Determine the (x, y) coordinate at the center of the cell enclosing the given text.  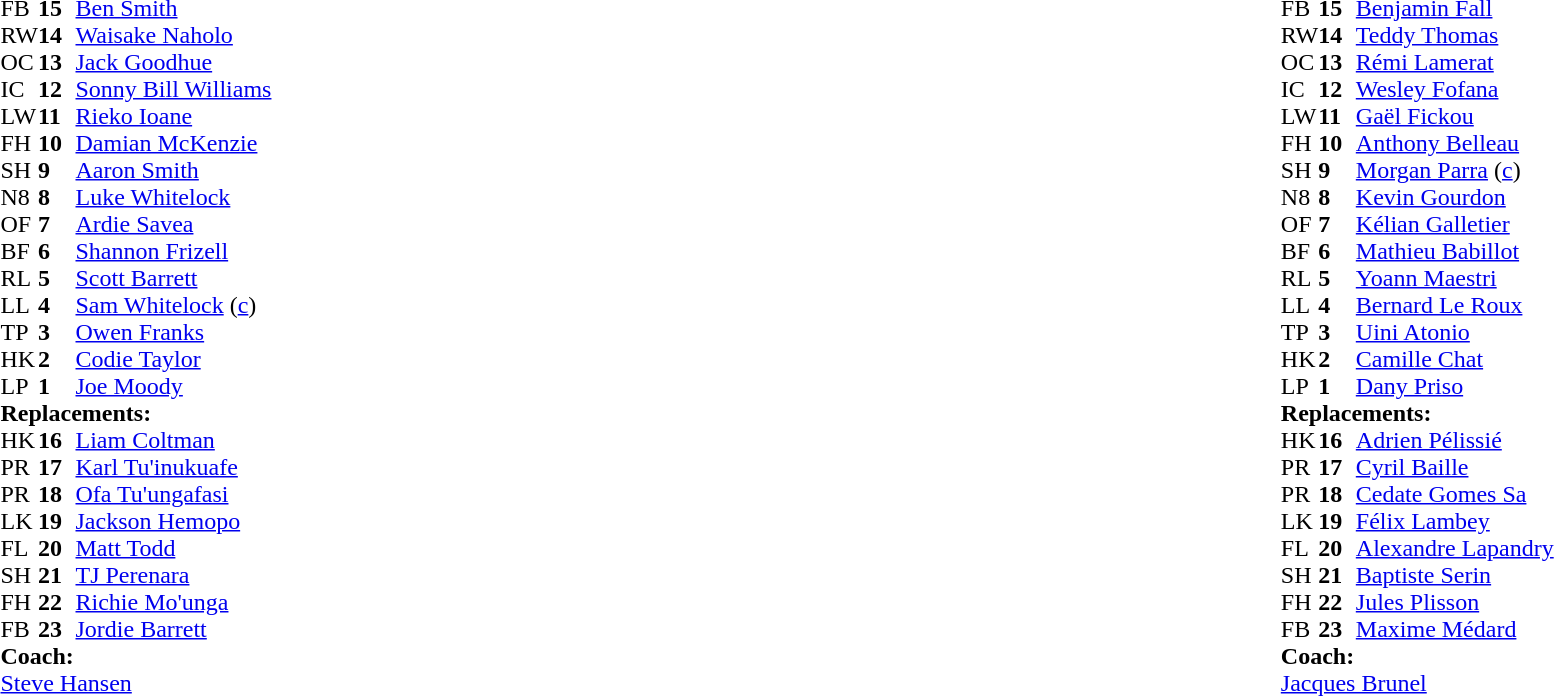
Codie Taylor (174, 360)
Shannon Frizell (174, 252)
Waisake Naholo (174, 36)
Ofa Tu'ungafasi (174, 494)
Joe Moody (174, 386)
Baptiste Serin (1455, 576)
Owen Franks (174, 332)
Rémi Lamerat (1455, 62)
Rieko Ioane (174, 116)
Scott Barrett (174, 278)
Morgan Parra (c) (1455, 170)
Jules Plisson (1455, 602)
Teddy Thomas (1455, 36)
Jordie Barrett (174, 630)
Aaron Smith (174, 170)
Maxime Médard (1455, 630)
Dany Priso (1455, 386)
Matt Todd (174, 548)
Anthony Belleau (1455, 144)
Félix Lambey (1455, 522)
Uini Atonio (1455, 332)
Cedate Gomes Sa (1455, 494)
Kélian Galletier (1455, 224)
Karl Tu'inukuafe (174, 468)
Sam Whitelock (c) (174, 306)
Sonny Bill Williams (174, 90)
Camille Chat (1455, 360)
Richie Mo'unga (174, 602)
Damian McKenzie (174, 144)
Liam Coltman (174, 440)
Kevin Gourdon (1455, 198)
Ardie Savea (174, 224)
Luke Whitelock (174, 198)
Yoann Maestri (1455, 278)
Cyril Baille (1455, 468)
Jackson Hemopo (174, 522)
TJ Perenara (174, 576)
Jack Goodhue (174, 62)
Adrien Pélissié (1455, 440)
Wesley Fofana (1455, 90)
Alexandre Lapandry (1455, 548)
Gaël Fickou (1455, 116)
Mathieu Babillot (1455, 252)
Bernard Le Roux (1455, 306)
